Capture the cell that displays the provided text and extract its [x, y] central coordinate. 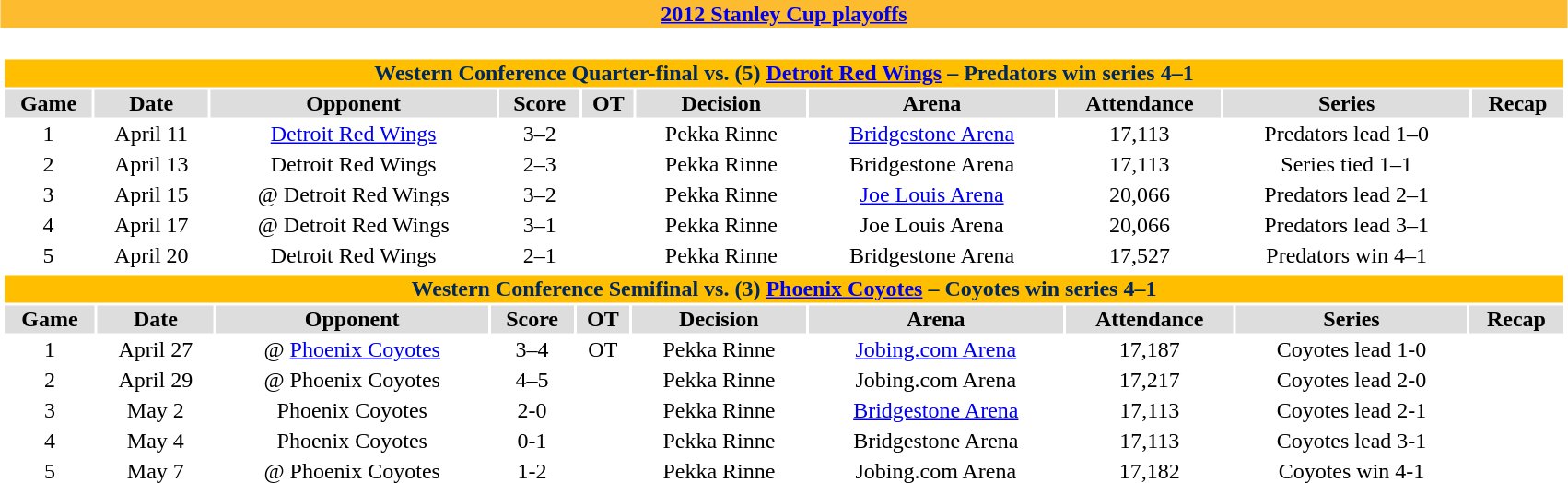
17,217 [1150, 381]
April 15 [151, 194]
Coyotes lead 2-0 [1352, 381]
April 11 [151, 134]
Coyotes lead 1-0 [1352, 349]
May 4 [157, 442]
April 27 [157, 349]
2012 Stanley Cup playoffs [784, 14]
April 29 [157, 381]
Western Conference Quarter-final vs. (5) Detroit Red Wings – Predators win series 4–1 [783, 73]
Predators lead 3–1 [1347, 226]
2–1 [540, 255]
April 20 [151, 255]
May 2 [157, 410]
April 13 [151, 165]
0-1 [532, 442]
Coyotes lead 3-1 [1352, 442]
3–4 [532, 349]
Predators win 4–1 [1347, 255]
Western Conference Semifinal vs. (3) Phoenix Coyotes – Coyotes win series 4–1 [783, 289]
17,187 [1150, 349]
3–1 [540, 226]
Predators lead 2–1 [1347, 194]
April 17 [151, 226]
2–3 [540, 165]
2-0 [532, 410]
5 [48, 255]
4–5 [532, 381]
Series tied 1–1 [1347, 165]
Coyotes lead 2-1 [1352, 410]
17,527 [1139, 255]
Predators lead 1–0 [1347, 134]
